Return the [x, y] coordinate for the center point of the cell that contains the specified text.  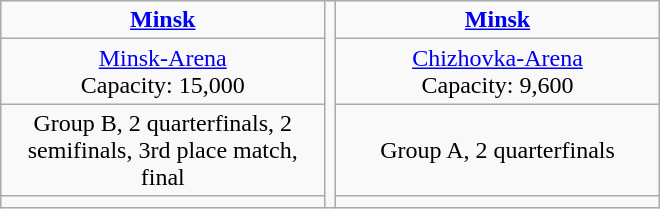
Minsk-ArenaCapacity: 15,000 [163, 72]
Group B, 2 quarterfinals, 2 semifinals, 3rd place match, final [163, 150]
Group A, 2 quarterfinals [498, 150]
Chizhovka-ArenaCapacity: 9,600 [498, 72]
